Identify which cell holds the provided text, then report its (x, y) central coordinate. 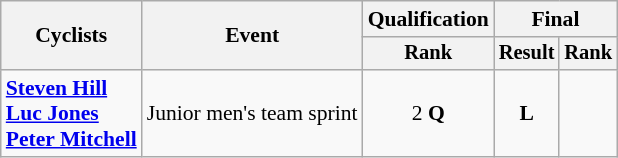
L (527, 114)
Junior men's team sprint (252, 114)
Result (527, 54)
Event (252, 36)
Cyclists (72, 36)
Steven HillLuc JonesPeter Mitchell (72, 114)
Final (556, 19)
2 Q (428, 114)
Qualification (428, 19)
